Find where the given text appears and provide that cell's center as [X, Y] coordinate. 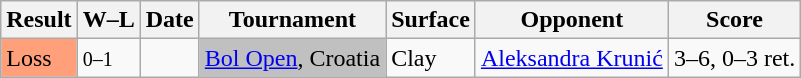
Date [170, 20]
3–6, 0–3 ret. [734, 58]
Score [734, 20]
Surface [431, 20]
Bol Open, Croatia [292, 58]
Tournament [292, 20]
0–1 [108, 58]
Result [39, 20]
Aleksandra Krunić [572, 58]
W–L [108, 20]
Clay [431, 58]
Loss [39, 58]
Opponent [572, 20]
